Find where the given text appears and provide that cell's center as [X, Y] coordinate. 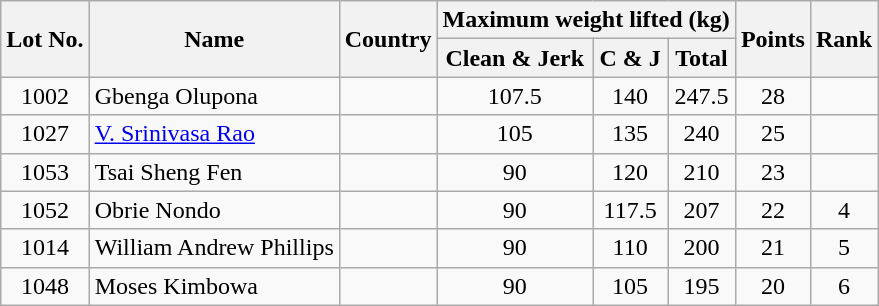
1027 [45, 134]
C & J [630, 58]
200 [702, 248]
1052 [45, 210]
Clean & Jerk [515, 58]
Moses Kimbowa [214, 286]
110 [630, 248]
1048 [45, 286]
1053 [45, 172]
V. Srinivasa Rao [214, 134]
Tsai Sheng Fen [214, 172]
247.5 [702, 96]
William Andrew Phillips [214, 248]
21 [772, 248]
Total [702, 58]
25 [772, 134]
Maximum weight lifted (kg) [586, 20]
23 [772, 172]
207 [702, 210]
20 [772, 286]
195 [702, 286]
Lot No. [45, 39]
Obrie Nondo [214, 210]
4 [844, 210]
22 [772, 210]
Points [772, 39]
5 [844, 248]
Gbenga Olupona [214, 96]
120 [630, 172]
1014 [45, 248]
1002 [45, 96]
Country [388, 39]
210 [702, 172]
135 [630, 134]
Rank [844, 39]
Name [214, 39]
107.5 [515, 96]
240 [702, 134]
28 [772, 96]
6 [844, 286]
117.5 [630, 210]
140 [630, 96]
